Return (x, y) of the center of cell containing provided text 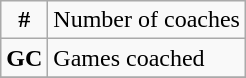
GC (24, 58)
Games coached (147, 58)
Number of coaches (147, 20)
# (24, 20)
